Return the [x, y] coordinate for the center point of the cell that contains the specified text.  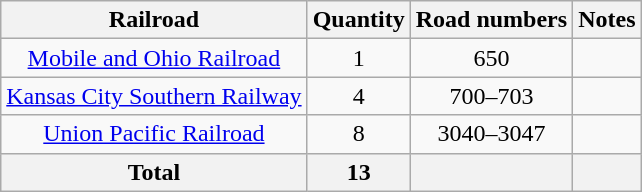
Railroad [154, 20]
Road numbers [491, 20]
8 [358, 134]
Notes [607, 20]
4 [358, 96]
650 [491, 58]
Union Pacific Railroad [154, 134]
3040–3047 [491, 134]
Mobile and Ohio Railroad [154, 58]
Kansas City Southern Railway [154, 96]
Total [154, 172]
13 [358, 172]
700–703 [491, 96]
1 [358, 58]
Quantity [358, 20]
